Find where the given text appears and provide that cell's center as (x, y) coordinate. 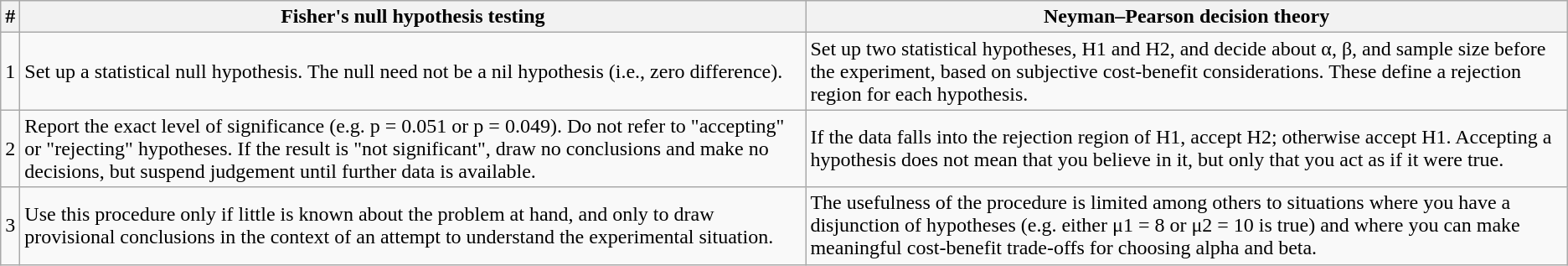
Neyman–Pearson decision theory (1186, 17)
1 (10, 71)
Fisher's null hypothesis testing (413, 17)
# (10, 17)
Set up a statistical null hypothesis. The null need not be a nil hypothesis (i.e., zero difference). (413, 71)
2 (10, 149)
3 (10, 226)
